Locate the cell with the specified text and output its [x, y] center coordinate. 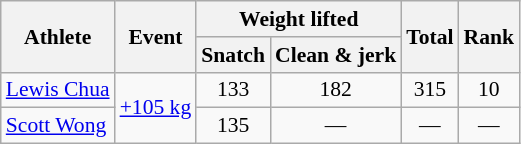
182 [336, 90]
135 [233, 126]
+105 kg [156, 108]
Event [156, 36]
Weight lifted [298, 19]
Rank [490, 36]
Clean & jerk [336, 55]
10 [490, 90]
315 [430, 90]
Lewis Chua [58, 90]
Athlete [58, 36]
133 [233, 90]
Total [430, 36]
Scott Wong [58, 126]
Snatch [233, 55]
